Capture the cell that displays the provided text and extract its (x, y) central coordinate. 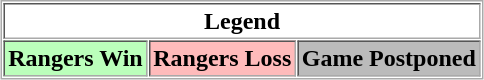
Game Postponed (388, 58)
Legend (242, 21)
Rangers Loss (222, 58)
Rangers Win (76, 58)
